Detect which cell encompasses the target text, then output its (X, Y) center coordinate. 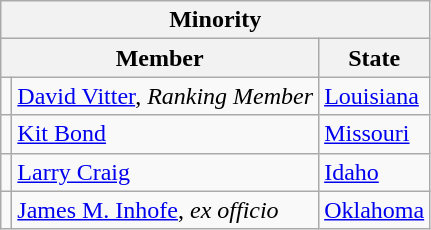
Oklahoma (374, 210)
Member (160, 58)
David Vitter, Ranking Member (166, 96)
Kit Bond (166, 134)
Missouri (374, 134)
Idaho (374, 172)
Louisiana (374, 96)
Larry Craig (166, 172)
James M. Inhofe, ex officio (166, 210)
State (374, 58)
Minority (216, 20)
